For the text-containing cell, return its midpoint in (X, Y) coordinate format. 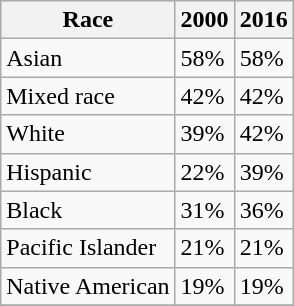
2000 (204, 20)
31% (204, 210)
Black (88, 210)
Hispanic (88, 172)
22% (204, 172)
36% (264, 210)
Mixed race (88, 96)
White (88, 134)
Pacific Islander (88, 248)
2016 (264, 20)
Race (88, 20)
Native American (88, 286)
Asian (88, 58)
